Determine the (X, Y) coordinate at the center of the cell enclosing the given text.  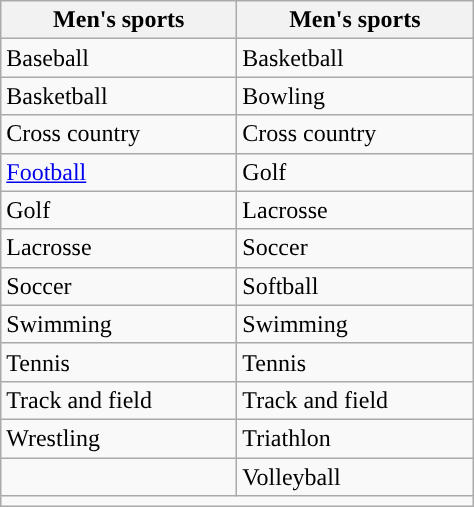
Bowling (355, 96)
Triathlon (355, 438)
Softball (355, 286)
Football (119, 172)
Baseball (119, 58)
Wrestling (119, 438)
Volleyball (355, 477)
